Capture the cell that displays the provided text and extract its [x, y] central coordinate. 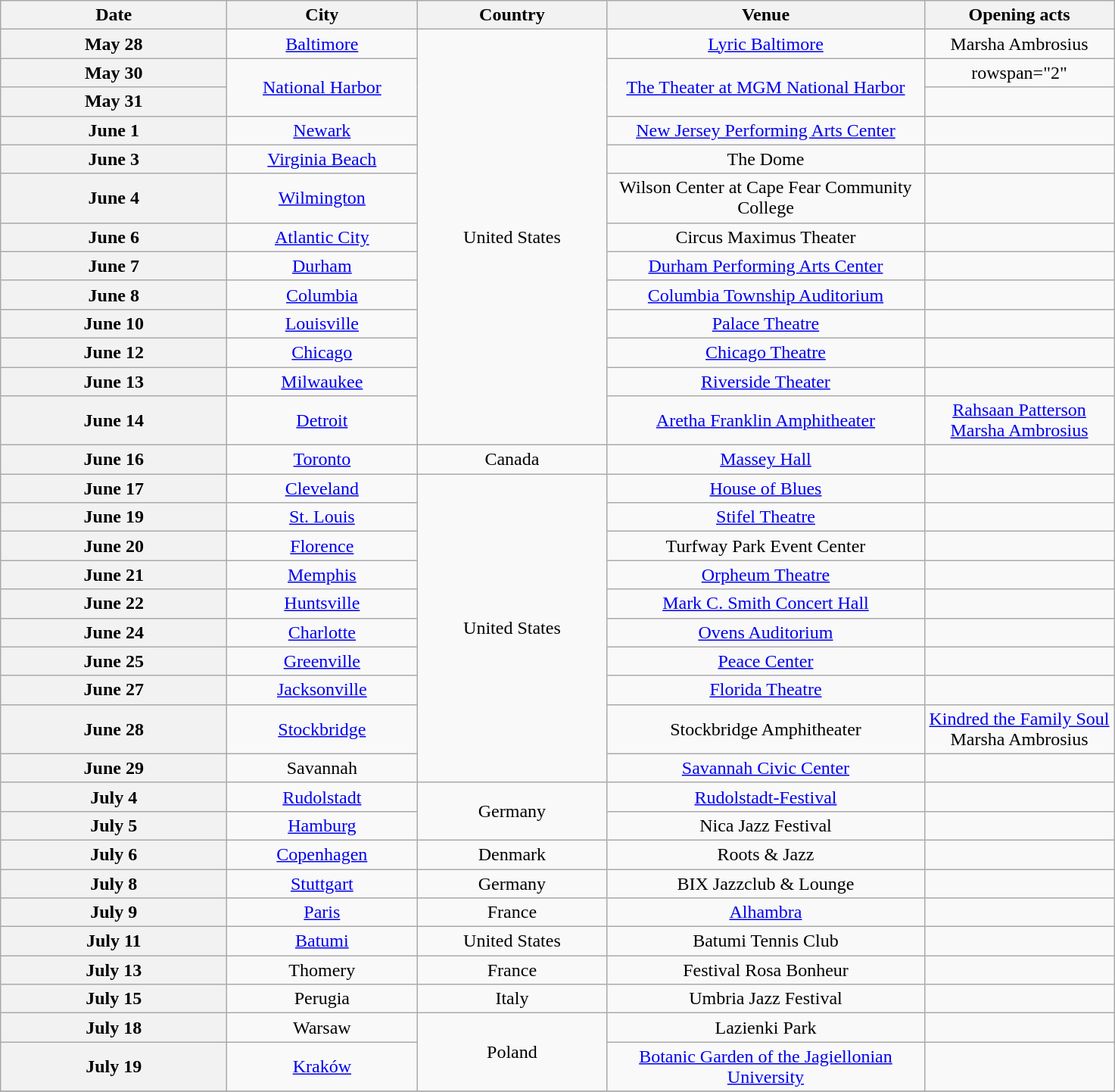
June 7 [114, 266]
Aretha Franklin Amphitheater [766, 421]
House of Blues [766, 488]
Perugia [322, 999]
Kindred the Family SoulMarsha Ambrosius [1019, 729]
June 4 [114, 198]
June 1 [114, 130]
June 3 [114, 159]
Virginia Beach [322, 159]
Rahsaan PattersonMarsha Ambrosius [1019, 421]
Columbia [322, 295]
Nica Jazz Festival [766, 825]
Savannah [322, 768]
Kraków [322, 1066]
Massey Hall [766, 460]
July 5 [114, 825]
Alhambra [766, 913]
July 18 [114, 1028]
May 31 [114, 101]
July 9 [114, 913]
June 17 [114, 488]
National Harbor [322, 87]
St. Louis [322, 517]
Peace Center [766, 661]
Thomery [322, 970]
Toronto [322, 460]
Stifel Theatre [766, 517]
Ovens Auditorium [766, 632]
June 13 [114, 381]
July 19 [114, 1066]
Italy [512, 999]
Date [114, 15]
Wilmington [322, 198]
Denmark [512, 854]
The Theater at MGM National Harbor [766, 87]
Lazienki Park [766, 1028]
Stockbridge [322, 729]
Florence [322, 546]
May 30 [114, 73]
Poland [512, 1053]
Huntsville [322, 604]
Roots & Jazz [766, 854]
Turfway Park Event Center [766, 546]
Stockbridge Amphitheater [766, 729]
June 10 [114, 323]
The Dome [766, 159]
rowspan="2" [1019, 73]
June 20 [114, 546]
Palace Theatre [766, 323]
Lyric Baltimore [766, 44]
Copenhagen [322, 854]
June 28 [114, 729]
Louisville [322, 323]
Paris [322, 913]
New Jersey Performing Arts Center [766, 130]
Florida Theatre [766, 690]
June 27 [114, 690]
June 22 [114, 604]
June 8 [114, 295]
Milwaukee [322, 381]
Warsaw [322, 1028]
Opening acts [1019, 15]
Canada [512, 460]
Umbria Jazz Festival [766, 999]
Rudolstadt [322, 797]
July 8 [114, 884]
Riverside Theater [766, 381]
June 6 [114, 237]
June 29 [114, 768]
Columbia Township Auditorium [766, 295]
Jacksonville [322, 690]
Baltimore [322, 44]
Durham Performing Arts Center [766, 266]
Memphis [322, 575]
Festival Rosa Bonheur [766, 970]
Venue [766, 15]
Orpheum Theatre [766, 575]
June 19 [114, 517]
Chicago [322, 352]
BIX Jazzclub & Lounge [766, 884]
July 11 [114, 941]
May 28 [114, 44]
Hamburg [322, 825]
Country [512, 15]
Stuttgart [322, 884]
Atlantic City [322, 237]
Greenville [322, 661]
Botanic Garden of the Jagiellonian University [766, 1066]
Rudolstadt-Festival [766, 797]
Marsha Ambrosius [1019, 44]
June 24 [114, 632]
June 16 [114, 460]
July 6 [114, 854]
Newark [322, 130]
June 25 [114, 661]
Circus Maximus Theater [766, 237]
Batumi [322, 941]
June 21 [114, 575]
Batumi Tennis Club [766, 941]
June 12 [114, 352]
Mark C. Smith Concert Hall [766, 604]
July 15 [114, 999]
June 14 [114, 421]
Wilson Center at Cape Fear Community College [766, 198]
Charlotte [322, 632]
Chicago Theatre [766, 352]
Savannah Civic Center [766, 768]
July 4 [114, 797]
Durham [322, 266]
Cleveland [322, 488]
Detroit [322, 421]
City [322, 15]
July 13 [114, 970]
